From the cell containing the given text, extract its center point as [x, y] coordinate. 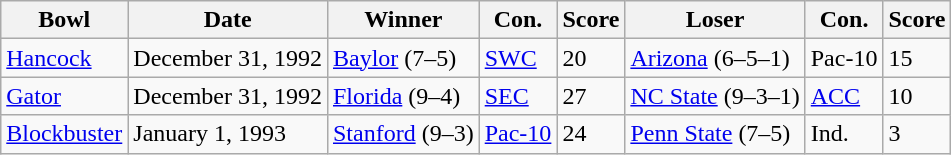
20 [591, 58]
27 [591, 96]
15 [917, 58]
SWC [518, 58]
Loser [715, 20]
Hancock [64, 58]
Baylor (7–5) [403, 58]
Gator [64, 96]
Florida (9–4) [403, 96]
Ind. [844, 134]
Bowl [64, 20]
NC State (9–3–1) [715, 96]
Date [228, 20]
3 [917, 134]
Blockbuster [64, 134]
24 [591, 134]
Stanford (9–3) [403, 134]
January 1, 1993 [228, 134]
Arizona (6–5–1) [715, 58]
10 [917, 96]
ACC [844, 96]
SEC [518, 96]
Winner [403, 20]
Penn State (7–5) [715, 134]
